Locate the cell with the specified text and output its [X, Y] center coordinate. 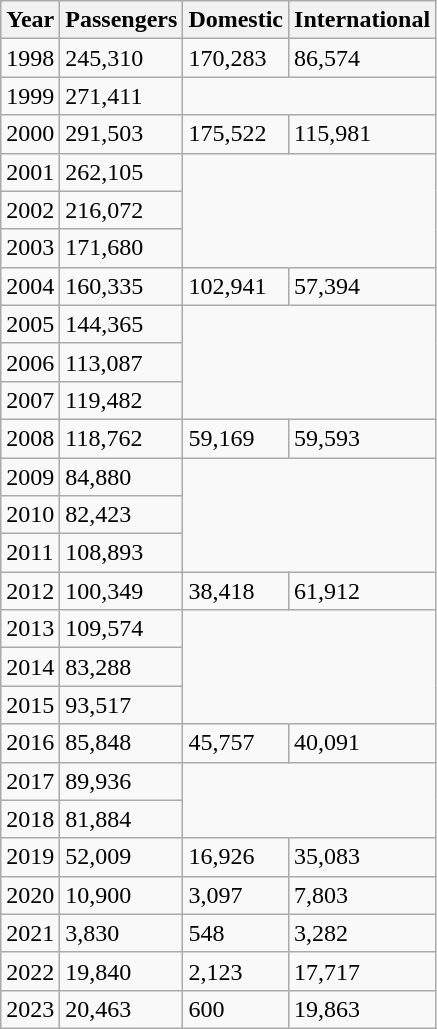
20,463 [122, 1009]
2015 [30, 705]
16,926 [236, 857]
45,757 [236, 743]
2018 [30, 819]
2004 [30, 286]
38,418 [236, 591]
119,482 [122, 400]
2005 [30, 324]
1999 [30, 96]
93,517 [122, 705]
171,680 [122, 248]
113,087 [122, 362]
2010 [30, 515]
2000 [30, 134]
Year [30, 20]
102,941 [236, 286]
19,863 [362, 1009]
2016 [30, 743]
262,105 [122, 172]
17,717 [362, 971]
2007 [30, 400]
2008 [30, 438]
57,394 [362, 286]
2022 [30, 971]
81,884 [122, 819]
216,072 [122, 210]
2001 [30, 172]
271,411 [122, 96]
International [362, 20]
40,091 [362, 743]
35,083 [362, 857]
144,365 [122, 324]
86,574 [362, 58]
2013 [30, 629]
2009 [30, 477]
10,900 [122, 895]
115,981 [362, 134]
2020 [30, 895]
2014 [30, 667]
2012 [30, 591]
2019 [30, 857]
2,123 [236, 971]
3,830 [122, 933]
3,282 [362, 933]
2003 [30, 248]
109,574 [122, 629]
100,349 [122, 591]
118,762 [122, 438]
245,310 [122, 58]
Domestic [236, 20]
2011 [30, 553]
2021 [30, 933]
84,880 [122, 477]
2006 [30, 362]
175,522 [236, 134]
83,288 [122, 667]
59,169 [236, 438]
Passengers [122, 20]
82,423 [122, 515]
59,593 [362, 438]
2023 [30, 1009]
61,912 [362, 591]
89,936 [122, 781]
108,893 [122, 553]
600 [236, 1009]
52,009 [122, 857]
2017 [30, 781]
2002 [30, 210]
291,503 [122, 134]
548 [236, 933]
85,848 [122, 743]
170,283 [236, 58]
1998 [30, 58]
160,335 [122, 286]
19,840 [122, 971]
7,803 [362, 895]
3,097 [236, 895]
